Determine the (X, Y) coordinate at the center of the cell enclosing the given text.  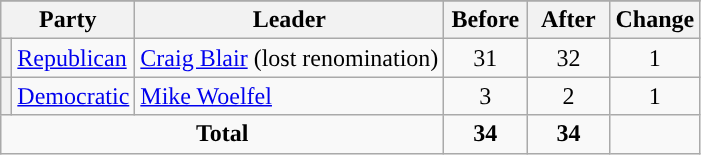
Before (486, 20)
Democratic (74, 96)
Leader (290, 20)
31 (486, 58)
2 (568, 96)
3 (486, 96)
After (568, 20)
Craig Blair (lost renomination) (290, 58)
Change (655, 20)
Party (68, 20)
Republican (74, 58)
Mike Woelfel (290, 96)
32 (568, 58)
Total (222, 134)
